Output the (x, y) coordinate of the center of the cell containing the given text.  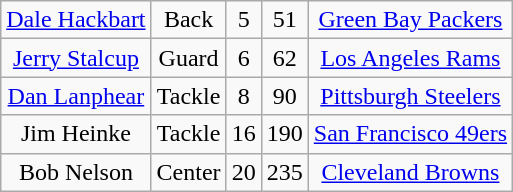
5 (244, 20)
Guard (188, 58)
Green Bay Packers (410, 20)
Back (188, 20)
Dan Lanphear (76, 96)
62 (284, 58)
8 (244, 96)
6 (244, 58)
16 (244, 134)
Dale Hackbart (76, 20)
Center (188, 172)
Pittsburgh Steelers (410, 96)
51 (284, 20)
Jim Heinke (76, 134)
San Francisco 49ers (410, 134)
Los Angeles Rams (410, 58)
190 (284, 134)
20 (244, 172)
Jerry Stalcup (76, 58)
235 (284, 172)
90 (284, 96)
Cleveland Browns (410, 172)
Bob Nelson (76, 172)
